Find where the given text appears and provide that cell's center as (X, Y) coordinate. 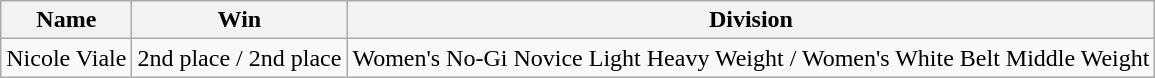
Women's No-Gi Novice Light Heavy Weight / Women's White Belt Middle Weight (751, 58)
Division (751, 20)
Nicole Viale (66, 58)
Win (240, 20)
Name (66, 20)
2nd place / 2nd place (240, 58)
